Detect which cell encompasses the target text, then output its [X, Y] center coordinate. 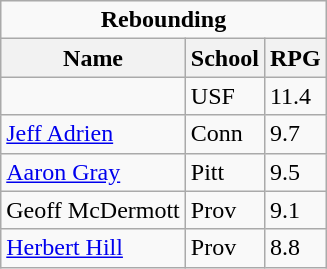
9.5 [295, 172]
Rebounding [164, 20]
Pitt [224, 172]
9.1 [295, 210]
8.8 [295, 248]
Jeff Adrien [94, 134]
Conn [224, 134]
9.7 [295, 134]
School [224, 58]
Aaron Gray [94, 172]
Geoff McDermott [94, 210]
Herbert Hill [94, 248]
RPG [295, 58]
USF [224, 96]
11.4 [295, 96]
Name [94, 58]
